Find where the given text appears and provide that cell's center as (x, y) coordinate. 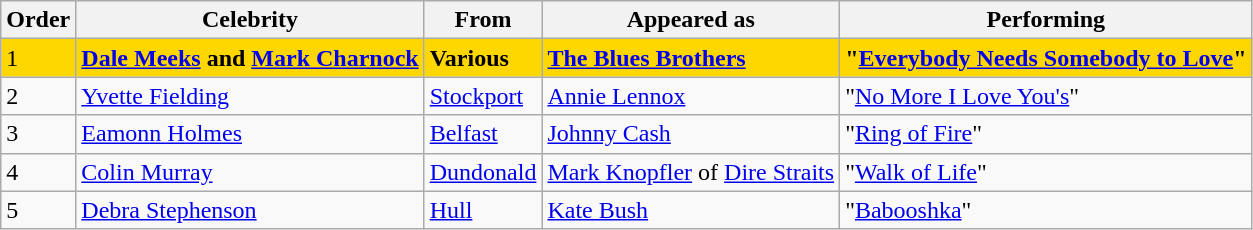
4 (38, 172)
Kate Bush (691, 210)
Appeared as (691, 20)
Dundonald (483, 172)
Yvette Fielding (250, 96)
Various (483, 58)
1 (38, 58)
"Walk of Life" (1046, 172)
The Blues Brothers (691, 58)
"No More I Love You's" (1046, 96)
Celebrity (250, 20)
Colin Murray (250, 172)
Stockport (483, 96)
Johnny Cash (691, 134)
Debra Stephenson (250, 210)
Eamonn Holmes (250, 134)
Dale Meeks and Mark Charnock (250, 58)
"Babooshka" (1046, 210)
Hull (483, 210)
5 (38, 210)
Mark Knopfler of Dire Straits (691, 172)
3 (38, 134)
Performing (1046, 20)
"Ring of Fire" (1046, 134)
From (483, 20)
Belfast (483, 134)
2 (38, 96)
Annie Lennox (691, 96)
"Everybody Needs Somebody to Love" (1046, 58)
Order (38, 20)
